Scan for the cell matching the given text and deliver its (x, y) coordinate at center. 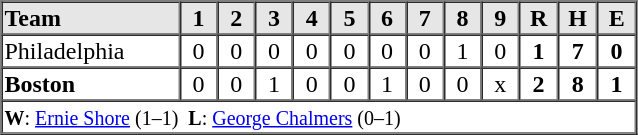
x (500, 84)
3 (274, 18)
E (616, 18)
R (538, 18)
Team (91, 18)
9 (500, 18)
6 (387, 18)
4 (312, 18)
Philadelphia (91, 50)
W: Ernie Shore (1–1) L: George Chalmers (0–1) (319, 116)
5 (350, 18)
Boston (91, 84)
H (578, 18)
